Capture the cell that displays the provided text and extract its [x, y] central coordinate. 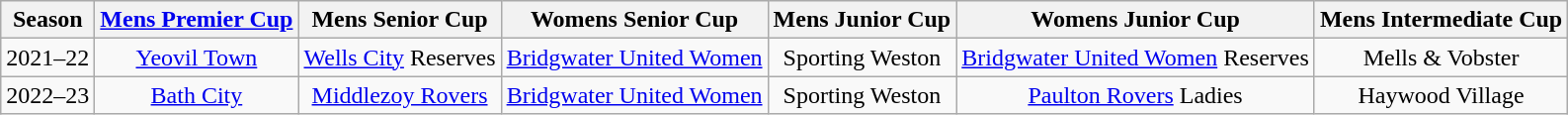
Mells & Vobster [1441, 57]
Womens Junior Cup [1136, 20]
Yeovil Town [197, 57]
Womens Senior Cup [634, 20]
Mens Junior Cup [862, 20]
Mens Senior Cup [399, 20]
Mens Premier Cup [197, 20]
Mens Intermediate Cup [1441, 20]
Season [47, 20]
Paulton Rovers Ladies [1136, 95]
2022–23 [47, 95]
Haywood Village [1441, 95]
Bath City [197, 95]
Wells City Reserves [399, 57]
Bridgwater United Women Reserves [1136, 57]
Middlezoy Rovers [399, 95]
2021–22 [47, 57]
